For the text-containing cell, return its midpoint in (x, y) coordinate format. 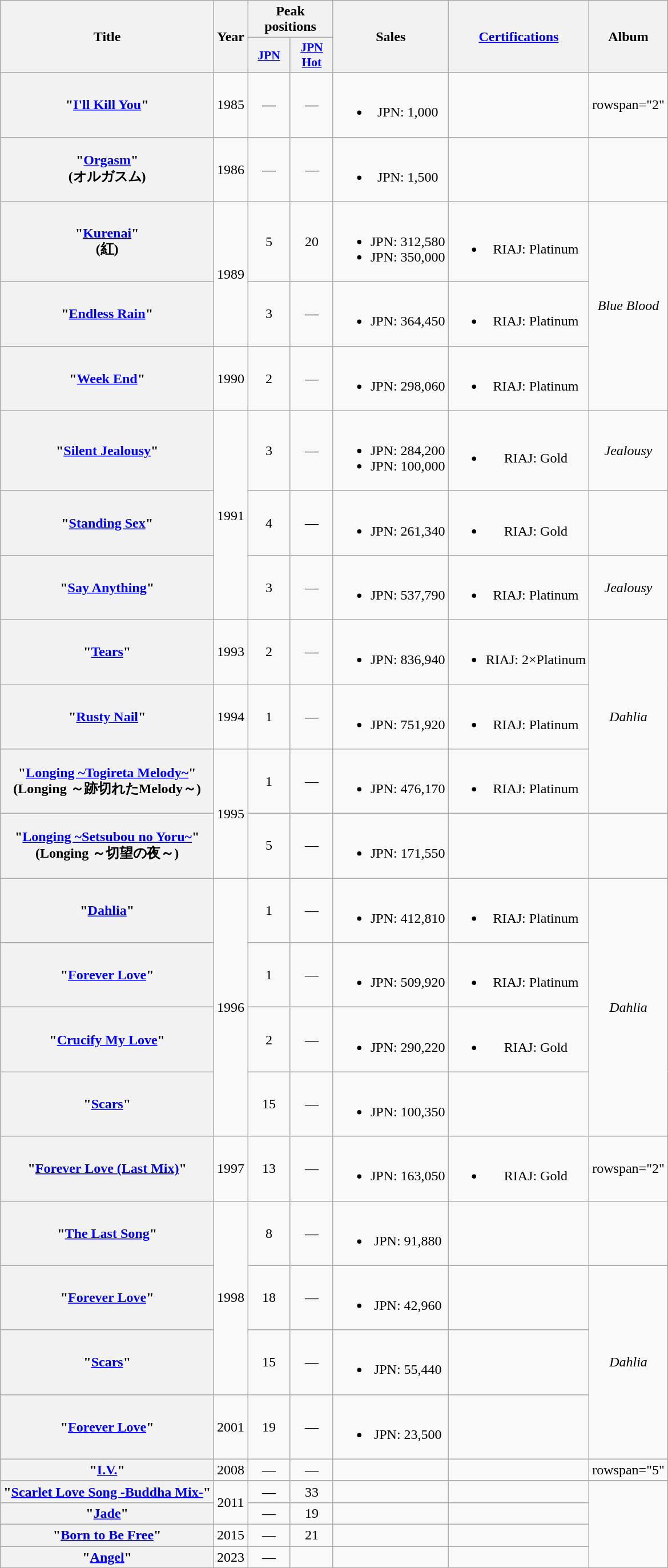
"Scarlet Love Song -Buddha Mix-" (107, 1491)
Album (629, 37)
JPN: 55,440 (391, 1362)
2011 (231, 1502)
JPN: 1,000 (391, 105)
Title (107, 37)
"Longing ~Togireta Melody~" (Longing ～跡切れたMelody～) (107, 781)
"Longing ~Setsubou no Yoru~" (Longing ～切望の夜～) (107, 846)
JPN: 298,060 (391, 378)
JPN: 476,170 (391, 781)
2015 (231, 1535)
"Endless Rain" (107, 314)
JPN: 537,790 (391, 587)
8 (269, 1233)
JPN: 91,880 (391, 1233)
"Tears" (107, 652)
"Crucify My Love" (107, 1039)
Year (231, 37)
"Dahlia" (107, 910)
"The Last Song" (107, 1233)
"Rusty Nail" (107, 716)
1993 (231, 652)
JPN: 23,500 (391, 1426)
21 (312, 1535)
1989 (231, 274)
1997 (231, 1168)
JPN (269, 55)
Sales (391, 37)
JPN: 364,450 (391, 314)
JPN: 290,220 (391, 1039)
RIAJ: 2×Platinum (518, 652)
"I.V." (107, 1470)
"Standing Sex" (107, 523)
2008 (231, 1470)
1985 (231, 105)
"Say Anything" (107, 587)
"Angel" (107, 1557)
1991 (231, 515)
JPN: 312,580 JPN: 350,000 (391, 242)
Certifications (518, 37)
"Orgasm" (オルガスム) (107, 169)
JPN: 751,920 (391, 716)
2001 (231, 1426)
"Kurenai" (紅) (107, 242)
"Week End" (107, 378)
JPN: 509,920 (391, 975)
JPN: 1,500 (391, 169)
1990 (231, 378)
13 (269, 1168)
"I'll Kill You" (107, 105)
18 (269, 1297)
"Forever Love (Last Mix)" (107, 1168)
JPN Hot (312, 55)
rowspan="5" (629, 1470)
1998 (231, 1297)
4 (269, 523)
"Jade" (107, 1513)
JPN: 163,050 (391, 1168)
JPN: 836,940 (391, 652)
JPN: 42,960 (391, 1297)
JPN: 412,810 (391, 910)
"Silent Jealousy" (107, 451)
JPN: 100,350 (391, 1104)
33 (312, 1491)
"Born to Be Free" (107, 1535)
1996 (231, 1007)
JPN: 261,340 (391, 523)
JPN: 171,550 (391, 846)
Blue Blood (629, 306)
Peak positions (291, 19)
2023 (231, 1557)
1995 (231, 814)
1994 (231, 716)
JPN: 284,200 JPN: 100,000 (391, 451)
20 (312, 242)
1986 (231, 169)
